Find where the given text appears and provide that cell's center as [x, y] coordinate. 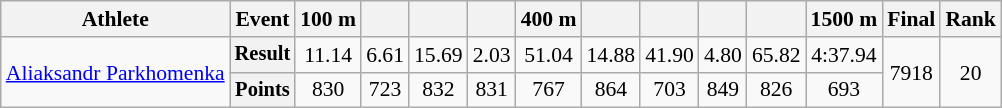
2.03 [492, 55]
41.90 [670, 55]
7918 [911, 72]
849 [723, 90]
15.69 [438, 55]
832 [438, 90]
1500 m [844, 19]
Athlete [116, 19]
Result [263, 55]
65.82 [776, 55]
Final [911, 19]
831 [492, 90]
4:37.94 [844, 55]
100 m [328, 19]
14.88 [612, 55]
826 [776, 90]
Event [263, 19]
830 [328, 90]
6.61 [385, 55]
11.14 [328, 55]
Aliaksandr Parkhomenka [116, 72]
723 [385, 90]
864 [612, 90]
51.04 [549, 55]
693 [844, 90]
400 m [549, 19]
703 [670, 90]
4.80 [723, 55]
Rank [970, 19]
Points [263, 90]
767 [549, 90]
20 [970, 72]
